Output the [x, y] coordinate of the center of the cell containing the given text.  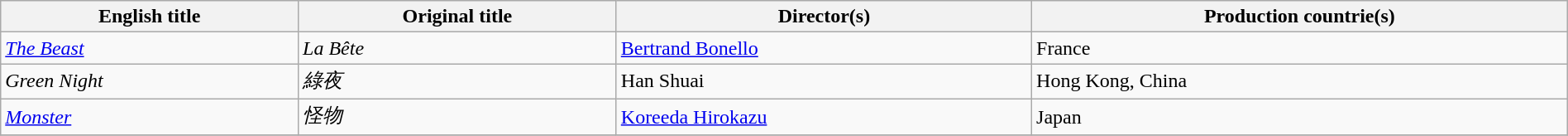
La Bête [458, 48]
Bertrand Bonello [824, 48]
The Beast [150, 48]
Japan [1300, 116]
Green Night [150, 81]
Koreeda Hirokazu [824, 116]
Monster [150, 116]
English title [150, 17]
怪物 [458, 116]
France [1300, 48]
Original title [458, 17]
Production countrie(s) [1300, 17]
Han Shuai [824, 81]
綠夜 [458, 81]
Hong Kong, China [1300, 81]
Director(s) [824, 17]
